Capture the cell that displays the provided text and extract its [x, y] central coordinate. 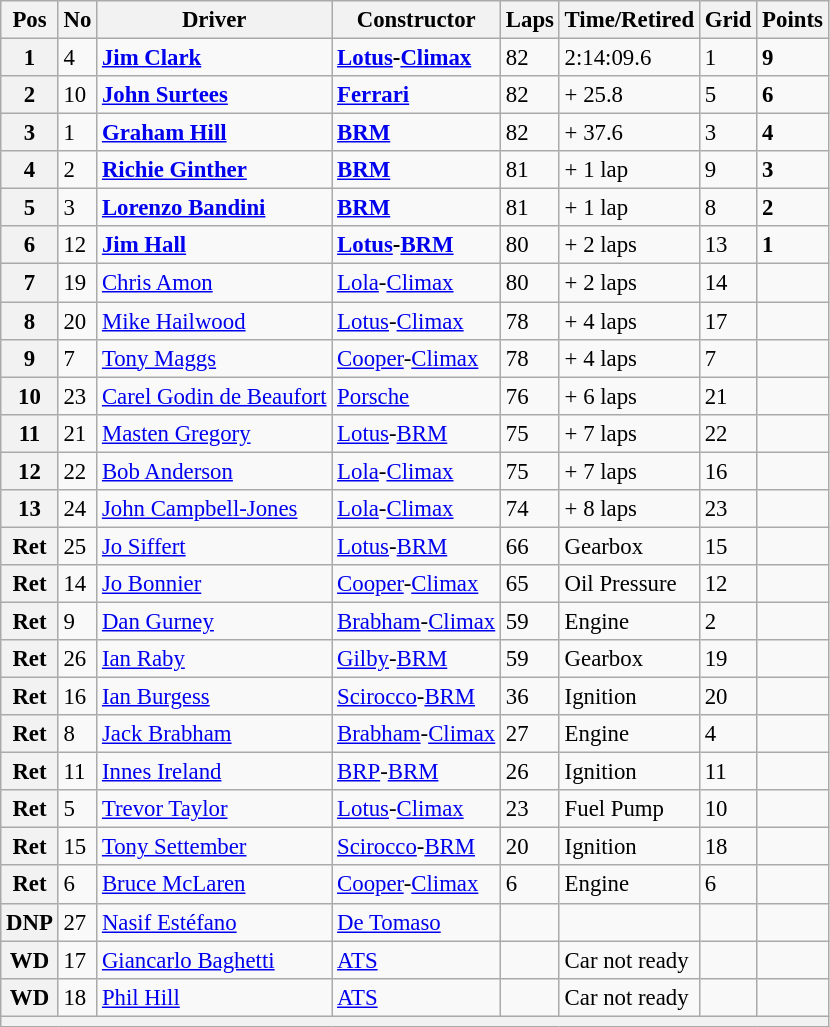
John Surtees [214, 95]
Phil Hill [214, 997]
Bob Anderson [214, 471]
Constructor [416, 20]
76 [530, 396]
John Campbell-Jones [214, 509]
DNP [30, 922]
74 [530, 509]
25 [77, 546]
Innes Ireland [214, 772]
Jack Brabham [214, 734]
+ 6 laps [629, 396]
Points [792, 20]
Carel Godin de Beaufort [214, 396]
65 [530, 584]
Fuel Pump [629, 809]
Nasif Estéfano [214, 922]
Time/Retired [629, 20]
Porsche [416, 396]
Mike Hailwood [214, 321]
Lorenzo Bandini [214, 208]
+ 37.6 [629, 133]
Trevor Taylor [214, 809]
BRP-BRM [416, 772]
Laps [530, 20]
Richie Ginther [214, 170]
Jo Siffert [214, 546]
Jim Clark [214, 58]
Grid [728, 20]
Gilby-BRM [416, 659]
Tony Maggs [214, 358]
24 [77, 509]
+ 25.8 [629, 95]
Jim Hall [214, 245]
Ferrari [416, 95]
+ 8 laps [629, 509]
Bruce McLaren [214, 885]
Jo Bonnier [214, 584]
Pos [30, 20]
66 [530, 546]
Dan Gurney [214, 621]
Ian Raby [214, 659]
Tony Settember [214, 847]
Driver [214, 20]
Masten Gregory [214, 433]
36 [530, 697]
Giancarlo Baghetti [214, 960]
Graham Hill [214, 133]
2:14:09.6 [629, 58]
Ian Burgess [214, 697]
Chris Amon [214, 283]
De Tomaso [416, 922]
Oil Pressure [629, 584]
No [77, 20]
